Return the (x, y) coordinate for the center point of the cell that contains the specified text.  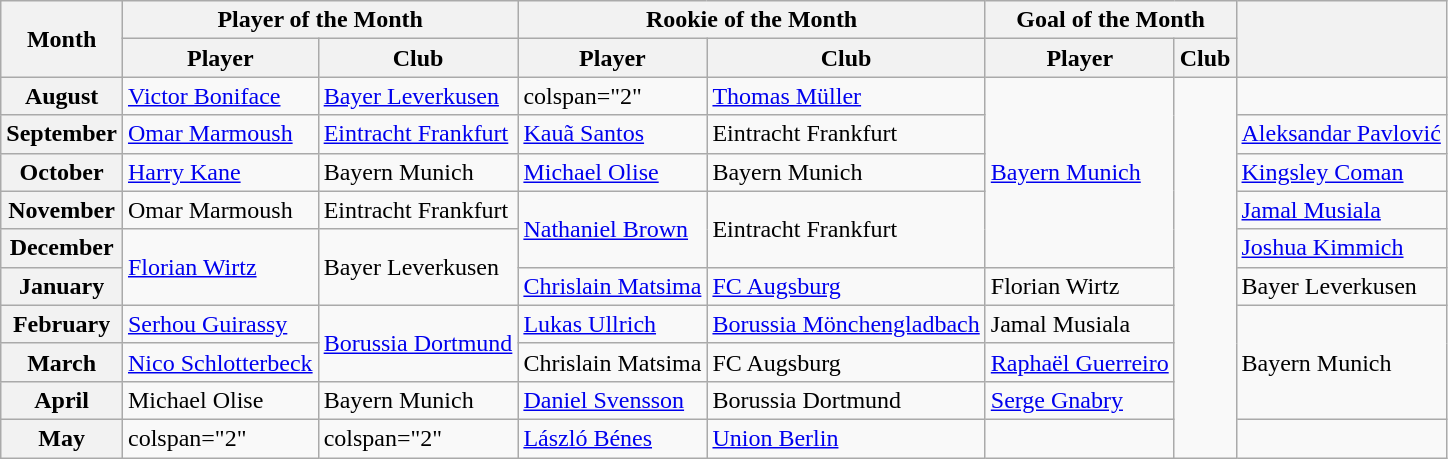
Serge Gnabry (1080, 400)
Borussia Mönchengladbach (846, 324)
May (62, 438)
February (62, 324)
August (62, 96)
Month (62, 39)
Union Berlin (846, 438)
March (62, 362)
Joshua Kimmich (1341, 248)
Kauã Santos (612, 134)
Raphaël Guerreiro (1080, 362)
Nathaniel Brown (612, 229)
October (62, 172)
Nico Schlotterbeck (220, 362)
Player of the Month (320, 20)
Daniel Svensson (612, 400)
Goal of the Month (1110, 20)
László Bénes (612, 438)
November (62, 210)
Serhou Guirassy (220, 324)
Aleksandar Pavlović (1341, 134)
January (62, 286)
Thomas Müller (846, 96)
Kingsley Coman (1341, 172)
April (62, 400)
Victor Boniface (220, 96)
September (62, 134)
Rookie of the Month (752, 20)
Lukas Ullrich (612, 324)
Harry Kane (220, 172)
December (62, 248)
